Capture the cell that displays the provided text and extract its [X, Y] central coordinate. 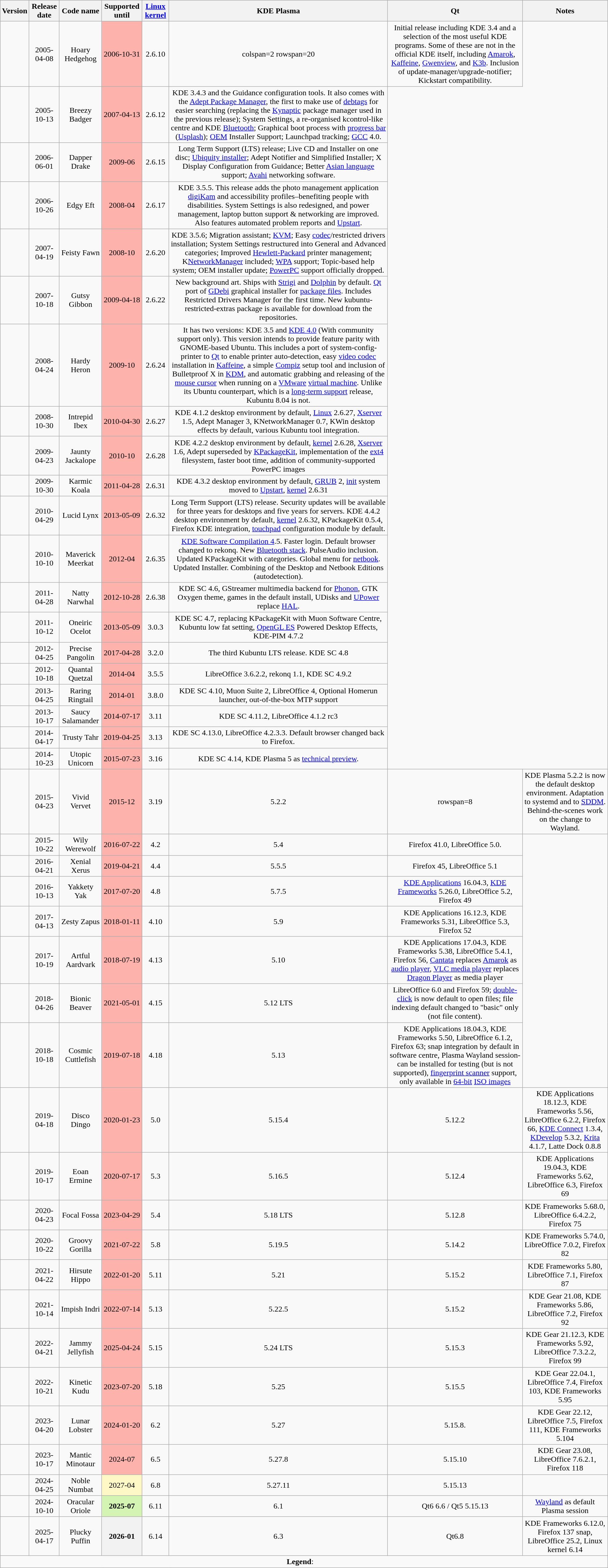
2012-10-18 [44, 674]
6.5 [155, 1459]
2007-04-19 [44, 253]
Firefox 45, LibreOffice 5.1 [455, 866]
5.12.2 [455, 1120]
KDE SC 4.6, GStreamer multimedia backend for Phonon, GTK Oxygen theme, games in the default install, UDisks and UPower replace HAL. [278, 597]
2.6.15 [155, 162]
KDE Applications 19.04.3, KDE Frameworks 5.62, LibreOffice 6.3, Firefox 69 [565, 1176]
Feisty Fawn [81, 253]
2021-05-01 [122, 1003]
5.16.5 [278, 1176]
3.5.5 [155, 674]
5.11 [155, 1275]
KDE Gear 22.04.1, LibreOffice 7.4, Firefox 103, KDE Frameworks 5.95 [565, 1387]
2018-04-26 [44, 1003]
Karmic Koala [81, 486]
5.14.2 [455, 1245]
2019-04-18 [44, 1120]
2017-10-19 [44, 960]
2010-10-10 [44, 559]
4.10 [155, 921]
5.12.8 [455, 1215]
Intrepid Ibex [81, 421]
2011-10-12 [44, 627]
2.6.27 [155, 421]
2024-10-10 [44, 1506]
KDE SC 4.10, Muon Suite 2, LibreOffice 4, Optional Homerun launcher, out-of-the-box MTP support [278, 695]
2019-10-17 [44, 1176]
5.27.11 [278, 1485]
KDE Frameworks 5.68.0, LibreOffice 6.4.2.2, Firefox 75 [565, 1215]
Version [15, 11]
5.5.5 [278, 866]
2023-10-17 [44, 1459]
Qt [455, 11]
3.2.0 [155, 653]
2023-04-20 [44, 1425]
Firefox 41.0, LibreOffice 5.0. [455, 844]
2009-10-30 [44, 486]
2.6.35 [155, 559]
Raring Ringtail [81, 695]
3.8.0 [155, 695]
2021-10-14 [44, 1309]
6.2 [155, 1425]
5.15.4 [278, 1120]
2008-10 [122, 253]
2022-07-14 [122, 1309]
2014-07-17 [122, 716]
KDE Applications 18.12.3, KDE Frameworks 5.56, LibreOffice 6.2.2, Firefox 66, KDE Connect 1.3.4, KDevelop 5.3.2, Krita 4.1.7, Latte Dock 0.8.8 [565, 1120]
2023-04-29 [122, 1215]
2009-10 [122, 365]
Zesty Zapus [81, 921]
2015-12 [122, 802]
KDE Gear 22.12, LibreOffice 7.5, Firefox 111, KDE Frameworks 5.104 [565, 1425]
KDE Frameworks 5.80, LibreOffice 7.1, Firefox 87 [565, 1275]
2018-07-19 [122, 960]
5.8 [155, 1245]
Utopic Unicorn [81, 759]
2025-04-17 [44, 1536]
Xenial Xerus [81, 866]
2012-04-25 [44, 653]
2015-07-23 [122, 759]
2006-10-31 [122, 54]
5.25 [278, 1387]
Wayland as default Plasma session [565, 1506]
Saucy Salamander [81, 716]
2025-07 [122, 1506]
2019-04-25 [122, 737]
KDE SC 4.11.2, LibreOffice 4.1.2 rc3 [278, 716]
4.2 [155, 844]
KDE Plasma [278, 11]
2.6.22 [155, 300]
Focal Fossa [81, 1215]
5.12 LTS [278, 1003]
Qt6.8 [455, 1536]
KDE Applications 16.12.3, KDE Frameworks 5.31, LibreOffice 5.3, Firefox 52 [455, 921]
Gutsy Gibbon [81, 300]
2021-07-22 [122, 1245]
Maverick Meerkat [81, 559]
Kinetic Kudu [81, 1387]
2013-10-17 [44, 716]
2006-10-26 [44, 205]
Jammy Jellyfish [81, 1348]
5.15 [155, 1348]
colspan=2 rowspan=20 [278, 54]
5.0 [155, 1120]
2.6.31 [155, 486]
2012-10-28 [122, 597]
KDE SC 4.14, KDE Plasma 5 as technical preview. [278, 759]
5.3 [155, 1176]
2023-07-20 [122, 1387]
KDE Applications 16.04.3, KDE Frameworks 5.26.0, LibreOffice 5.2, Firefox 49 [455, 891]
Yakkety Yak [81, 891]
2012-04 [122, 559]
Plucky Puffin [81, 1536]
Breezy Badger [81, 114]
2013-04-25 [44, 695]
2.6.24 [155, 365]
5.21 [278, 1275]
2022-04-21 [44, 1348]
2016-04-21 [44, 866]
2010-10 [122, 456]
2010-04-30 [122, 421]
2016-07-22 [122, 844]
2017-07-20 [122, 891]
Release date [44, 11]
2020-07-17 [122, 1176]
2008-04 [122, 205]
KDE Frameworks 5.74.0, LibreOffice 7.0.2, Firefox 82 [565, 1245]
LibreOffice 6.0 and Firefox 59; double-click is now default to open files; file indexing default changed to "basic" only (not file content). [455, 1003]
2015-04-23 [44, 802]
KDE Gear 21.08, KDE Frameworks 5.86, LibreOffice 7.2, Firefox 92 [565, 1309]
2014-10-23 [44, 759]
KDE Gear 21.12.3, KDE Frameworks 5.92, LibreOffice 7.3.2.2, Firefox 99 [565, 1348]
2022-01-20 [122, 1275]
2024-01-20 [122, 1425]
5.18 LTS [278, 1215]
2.6.38 [155, 597]
5.24 LTS [278, 1348]
2.6.20 [155, 253]
Noble Numbat [81, 1485]
Vivid Vervet [81, 802]
5.22.5 [278, 1309]
Notes [565, 11]
2018-10-18 [44, 1055]
Eoan Ermine [81, 1176]
2024-04-25 [44, 1485]
3.19 [155, 802]
5.12.4 [455, 1176]
2006-06-01 [44, 162]
5.15.10 [455, 1459]
Lunar Lobster [81, 1425]
3.11 [155, 716]
Precise Pangolin [81, 653]
2.6.10 [155, 54]
3.0.3 [155, 627]
2014-04-17 [44, 737]
2.6.17 [155, 205]
2008-10-30 [44, 421]
KDE Plasma 5.2.2 is now the default desktop environment. Adaptation to systemd and to SDDM. Behind-the-scenes work on the change to Wayland. [565, 802]
2022-10-21 [44, 1387]
Artful Aardvark [81, 960]
2019-07-18 [122, 1055]
Qt6 6.6 / Qt5 5.15.13 [455, 1506]
2014-04 [122, 674]
2015-10-22 [44, 844]
5.15.13 [455, 1485]
2021-04-22 [44, 1275]
rowspan=8 [455, 802]
Dapper Drake [81, 162]
Quantal Quetzal [81, 674]
2009-04-23 [44, 456]
KDE SC 4.13.0, LibreOffice 4.2.3.3. Default browser changed back to Firefox. [278, 737]
4.13 [155, 960]
Bionic Beaver [81, 1003]
6.8 [155, 1485]
Hoary Hedgehog [81, 54]
2005-10-13 [44, 114]
Trusty Tahr [81, 737]
5.18 [155, 1387]
6.11 [155, 1506]
4.15 [155, 1003]
2007-10-18 [44, 300]
Impish Indri [81, 1309]
5.9 [278, 921]
KDE Gear 23.08, LibreOffice 7.6.2.1, Firefox 118 [565, 1459]
KDE Frameworks 6.12.0, Firefox 137 snap, LibreOffice 25.2, Linux kernel 6.14 [565, 1536]
2018-01-11 [122, 921]
2.6.32 [155, 516]
Lucid Lynx [81, 516]
Legend: [304, 1561]
Supported until [122, 11]
2025-04-24 [122, 1348]
3.16 [155, 759]
4.4 [155, 866]
3.13 [155, 737]
Groovy Gorilla [81, 1245]
4.8 [155, 891]
2009-04-18 [122, 300]
2017-04-28 [122, 653]
2020-04-23 [44, 1215]
4.18 [155, 1055]
2020-10-22 [44, 1245]
2.6.28 [155, 456]
Oracular Oriole [81, 1506]
2007-04-13 [122, 114]
5.15.3 [455, 1348]
2010-04-29 [44, 516]
5.10 [278, 960]
2026-01 [122, 1536]
Cosmic Cuttlefish [81, 1055]
6.1 [278, 1506]
2016-10-13 [44, 891]
2020-01-23 [122, 1120]
5.27.8 [278, 1459]
KDE 4.3.2 desktop environment by default, GRUB 2, init system moved to Upstart, kernel 2.6.31 [278, 486]
2014-01 [122, 695]
5.19.5 [278, 1245]
5.15.5 [455, 1387]
Edgy Eft [81, 205]
Disco Dingo [81, 1120]
5.27 [278, 1425]
Jaunty Jackalope [81, 456]
KDE SC 4.7, replacing KPackageKit with Muon Software Centre, Kubuntu low fat setting, OpenGL ES Powered Desktop Effects, KDE-PIM 4.7.2 [278, 627]
The third Kubuntu LTS release. KDE SC 4.8 [278, 653]
2019-04-21 [122, 866]
5.2.2 [278, 802]
Natty Narwhal [81, 597]
Hirsute Hippo [81, 1275]
LibreOffice 3.6.2.2, rekonq 1.1, KDE SC 4.9.2 [278, 674]
5.15.8. [455, 1425]
2008-04-24 [44, 365]
6.3 [278, 1536]
2005-04-08 [44, 54]
5.7.5 [278, 891]
Wily Werewolf [81, 844]
Hardy Heron [81, 365]
Mantic Minotaur [81, 1459]
2009-06 [122, 162]
2024-07 [122, 1459]
Linux kernel [155, 11]
Oneiric Ocelot [81, 627]
2.6.12 [155, 114]
6.14 [155, 1536]
2027-04 [122, 1485]
2017-04-13 [44, 921]
Code name [81, 11]
